Pinpoint the cell where the given text exists, returning its (X, Y) midpoint coordinate. 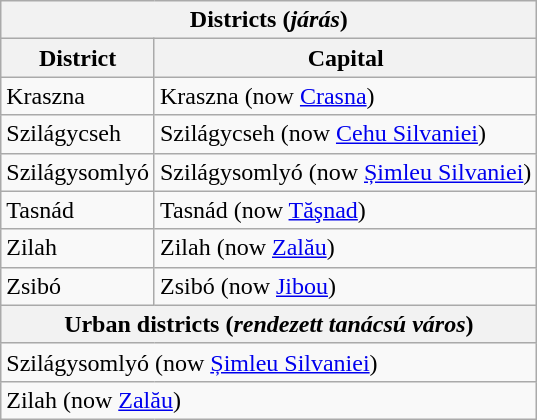
Urban districts (rendezett tanácsú város) (269, 324)
Zsibó (now Jibou) (345, 286)
Szilágycseh (now Cehu Silvaniei) (345, 134)
Tasnád (78, 210)
Kraszna (78, 96)
Districts (járás) (269, 20)
Capital (345, 58)
Zilah (78, 248)
Szilágycseh (78, 134)
Szilágysomlyó (78, 172)
Tasnád (now Tăşnad) (345, 210)
Zsibó (78, 286)
District (78, 58)
Kraszna (now Crasna) (345, 96)
